Determine the [x, y] coordinate at the center of the cell enclosing the given text.  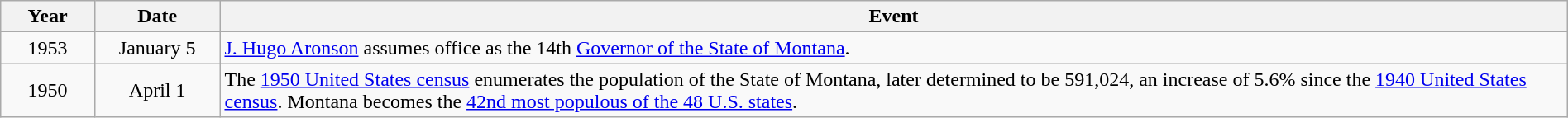
1953 [48, 48]
January 5 [157, 48]
Event [893, 17]
1950 [48, 91]
J. Hugo Aronson assumes office as the 14th Governor of the State of Montana. [893, 48]
April 1 [157, 91]
Date [157, 17]
Year [48, 17]
